Locate the cell with the specified text and output its [X, Y] center coordinate. 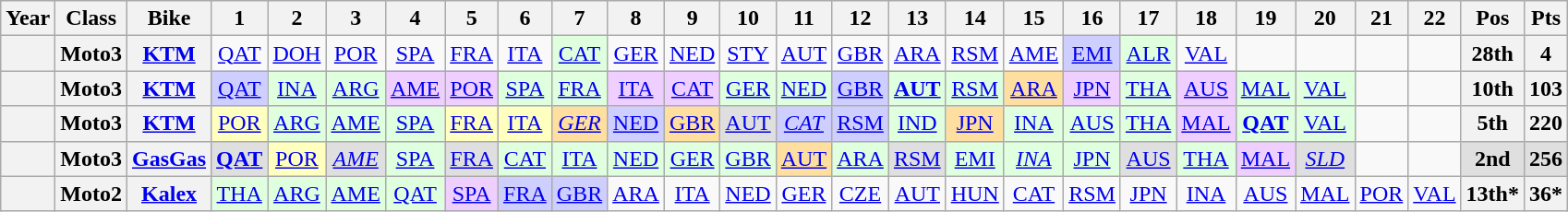
11 [803, 18]
20 [1325, 18]
13th* [1492, 194]
Pos [1492, 18]
5th [1492, 124]
STY [748, 53]
1 [240, 18]
Bike [170, 18]
10th [1492, 88]
19 [1265, 18]
18 [1206, 18]
10 [748, 18]
7 [579, 18]
103 [1546, 88]
13 [917, 18]
220 [1546, 124]
Class [91, 18]
2 [297, 18]
2nd [1492, 159]
SLD [1325, 159]
22 [1435, 18]
Pts [1546, 18]
DOH [297, 53]
Moto2 [91, 194]
15 [1033, 18]
16 [1092, 18]
17 [1148, 18]
9 [692, 18]
CZE [861, 194]
HUN [975, 194]
3 [356, 18]
28th [1492, 53]
8 [636, 18]
21 [1381, 18]
Year [28, 18]
ALR [1148, 53]
Kalex [170, 194]
5 [472, 18]
GasGas [170, 159]
IND [917, 124]
14 [975, 18]
36* [1546, 194]
256 [1546, 159]
6 [525, 18]
12 [861, 18]
